Scan for the cell matching the given text and deliver its [X, Y] coordinate at center. 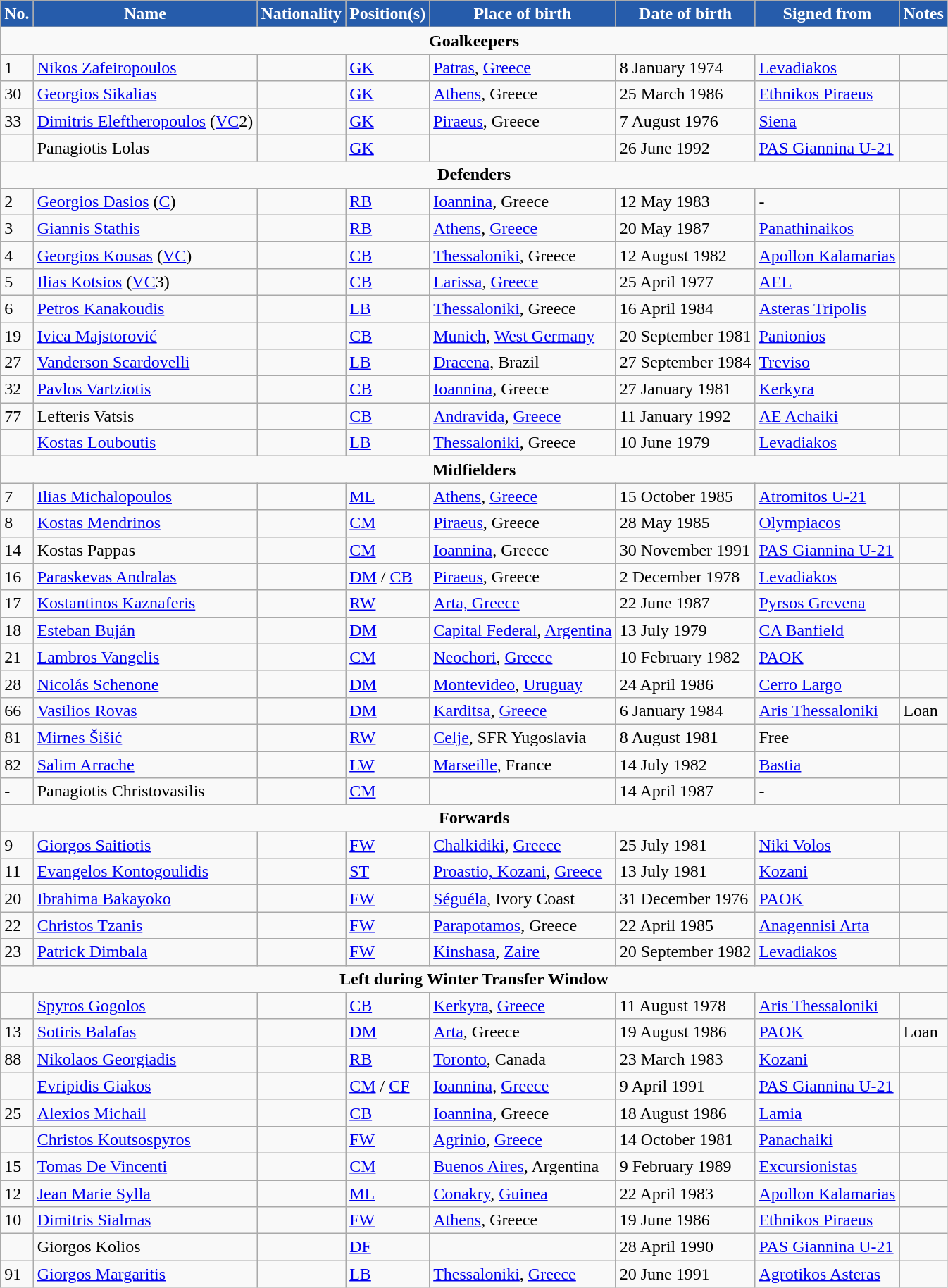
33 [17, 121]
Kostas Louboutis [145, 443]
Date of birth [685, 14]
8 August 1981 [685, 737]
Marseille, France [523, 764]
Kostantinos Kaznaferis [145, 604]
23 [17, 952]
Defenders [475, 175]
Name [145, 14]
Buenos Aires, Argentina [523, 1166]
18 August 1986 [685, 1113]
22 June 1987 [685, 604]
20 June 1991 [685, 1274]
Asteras Tripolis [827, 308]
11 [17, 872]
Kinshasa, Zaire [523, 952]
Agrinio, Greece [523, 1139]
Mirnes Šišić [145, 737]
Christos Koutsospyros [145, 1139]
26 June 1992 [685, 148]
15 [17, 1166]
Panathinaikos [827, 228]
Jean Marie Sylla [145, 1194]
Toronto, Canada [523, 1059]
Kerkyra, Greece [523, 1006]
16 [17, 577]
25 [17, 1113]
25 July 1981 [685, 845]
CA Banfield [827, 630]
Kostas Mendrinos [145, 523]
Place of birth [523, 14]
Niki Volos [827, 845]
Andravida, Greece [523, 416]
30 November 1991 [685, 550]
19 August 1986 [685, 1032]
CM / CF [387, 1086]
Lambros Vangelis [145, 657]
Giorgos Kolios [145, 1247]
27 September 1984 [685, 363]
28 April 1990 [685, 1247]
AEL [827, 282]
Panagiotis Christovasilis [145, 792]
Giorgos Margaritis [145, 1274]
4 [17, 255]
Montevideo, Uruguay [523, 684]
13 July 1981 [685, 872]
2 December 1978 [685, 577]
24 April 1986 [685, 684]
91 [17, 1274]
Dimitris Eleftheropoulos (VC2) [145, 121]
Christos Tzanis [145, 925]
27 [17, 363]
Sotiris Balafas [145, 1032]
Anagennisi Arta [827, 925]
18 [17, 630]
Bastia [827, 764]
23 March 1983 [685, 1059]
Ilias Kotsios (VC3) [145, 282]
27 January 1981 [685, 389]
DF [387, 1247]
Ibrahima Bakayoko [145, 899]
Panionios [827, 336]
Pavlos Vartziotis [145, 389]
Agrotikos Asteras [827, 1274]
11 January 1992 [685, 416]
Neochori, Greece [523, 657]
Notes [923, 14]
Conakry, Guinea [523, 1194]
LW [387, 764]
Treviso [827, 363]
7 [17, 496]
14 July 1982 [685, 764]
Parapotamos, Greece [523, 925]
Patras, Greece [523, 68]
Position(s) [387, 14]
Evangelos Kontogoulidis [145, 872]
Tomas De Vincenti [145, 1166]
Ivica Majstorović [145, 336]
Free [827, 737]
20 May 1987 [685, 228]
8 [17, 523]
Dracena, Brazil [523, 363]
82 [17, 764]
Olympiacos [827, 523]
Signed from [827, 14]
Nationality [301, 14]
20 September 1982 [685, 952]
19 [17, 336]
Forwards [475, 818]
Georgios Sikalias [145, 94]
Panagiotis Lolas [145, 148]
Midfielders [475, 470]
13 July 1979 [685, 630]
Nikolaos Georgiadis [145, 1059]
Karditsa, Greece [523, 711]
Georgios Dasios (C) [145, 201]
19 June 1986 [685, 1220]
25 April 1977 [685, 282]
Capital Federal, Argentina [523, 630]
Lefteris Vatsis [145, 416]
Excursionistas [827, 1166]
Vasilios Rovas [145, 711]
20 September 1981 [685, 336]
22 April 1983 [685, 1194]
Salim Arrache [145, 764]
14 October 1981 [685, 1139]
Petros Kanakoudis [145, 308]
No. [17, 14]
12 May 1983 [685, 201]
Chalkidiki, Greece [523, 845]
Giannis Stathis [145, 228]
Vanderson Scardovelli [145, 363]
7 August 1976 [685, 121]
14 [17, 550]
Cerro Largo [827, 684]
32 [17, 389]
Nicolás Schenone [145, 684]
14 April 1987 [685, 792]
Atromitos U-21 [827, 496]
81 [17, 737]
Evripidis Giakos [145, 1086]
DM / CB [387, 577]
Patrick Dimbala [145, 952]
21 [17, 657]
Giorgos Saitiotis [145, 845]
Goalkeepers [475, 41]
20 [17, 899]
Dimitris Sialmas [145, 1220]
6 [17, 308]
Lamia [827, 1113]
5 [17, 282]
2 [17, 201]
16 April 1984 [685, 308]
3 [17, 228]
Left during Winter Transfer Window [475, 979]
Celje, SFR Yugoslavia [523, 737]
Siena [827, 121]
Larissa, Greece [523, 282]
6 January 1984 [685, 711]
9 [17, 845]
AE Achaiki [827, 416]
22 April 1985 [685, 925]
28 May 1985 [685, 523]
Esteban Buján [145, 630]
10 [17, 1220]
9 April 1991 [685, 1086]
1 [17, 68]
77 [17, 416]
Panachaiki [827, 1139]
15 October 1985 [685, 496]
Munich, West Germany [523, 336]
31 December 1976 [685, 899]
12 August 1982 [685, 255]
30 [17, 94]
9 February 1989 [685, 1166]
25 March 1986 [685, 94]
Kostas Pappas [145, 550]
17 [17, 604]
Séguéla, Ivory Coast [523, 899]
13 [17, 1032]
10 February 1982 [685, 657]
ST [387, 872]
Paraskevas Andralas [145, 577]
Spyros Gogolos [145, 1006]
Proastio, Kozani, Greece [523, 872]
Ilias Michalopoulos [145, 496]
88 [17, 1059]
10 June 1979 [685, 443]
66 [17, 711]
12 [17, 1194]
Alexios Michail [145, 1113]
Kerkyra [827, 389]
22 [17, 925]
Georgios Kousas (VC) [145, 255]
11 August 1978 [685, 1006]
28 [17, 684]
Nikos Zafeiropoulos [145, 68]
Pyrsos Grevena [827, 604]
8 January 1974 [685, 68]
